Find where the given text appears and provide that cell's center as (X, Y) coordinate. 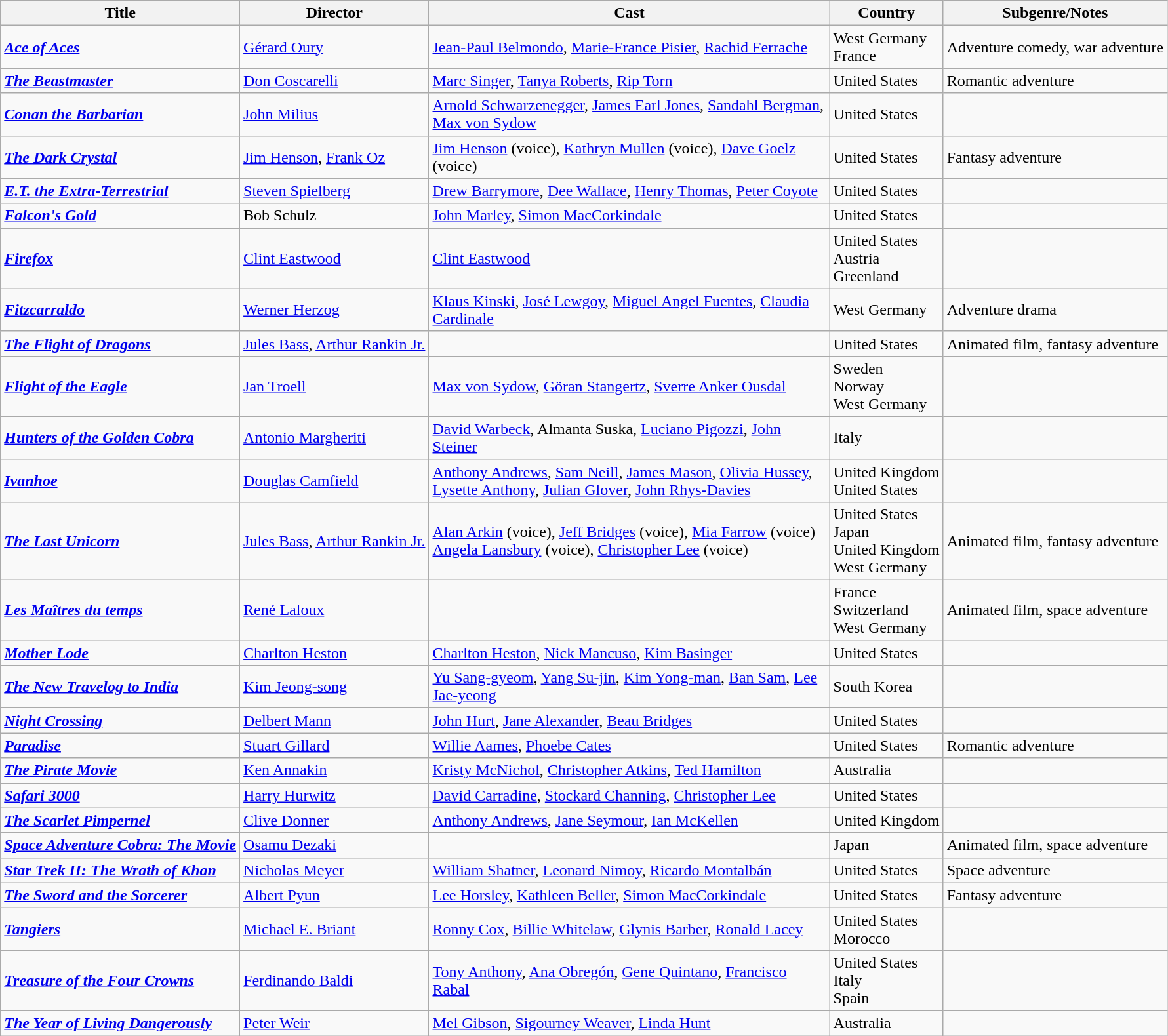
Albert Pyun (334, 895)
Country (887, 13)
The Year of Living Dangerously (121, 1023)
Nicholas Meyer (334, 870)
Harry Hurwitz (334, 795)
Director (334, 13)
United StatesItalySpain (887, 980)
Jim Henson, Frank Oz (334, 157)
The Scarlet Pimpernel (121, 820)
Yu Sang-gyeom, Yang Su-jin, Kim Yong-man, Ban Sam, Lee Jae-yeong (630, 687)
Willie Aames, Phoebe Cates (630, 746)
David Carradine, Stockard Channing, Christopher Lee (630, 795)
Subgenre/Notes (1055, 13)
United StatesJapanUnited KingdomWest Germany (887, 542)
Arnold Schwarzenegger, James Earl Jones, Sandahl Bergman, Max von Sydow (630, 114)
Anthony Andrews, Jane Seymour, Ian McKellen (630, 820)
John Milius (334, 114)
The Pirate Movie (121, 770)
The Beastmaster (121, 81)
Marc Singer, Tanya Roberts, Rip Torn (630, 81)
Les Maîtres du temps (121, 610)
Steven Spielberg (334, 191)
Klaus Kinski, José Lewgoy, Miguel Angel Fuentes, Claudia Cardinale (630, 309)
Kristy McNichol, Christopher Atkins, Ted Hamilton (630, 770)
Stuart Gillard (334, 746)
The New Travelog to India (121, 687)
West Germany (887, 309)
Gérard Oury (334, 47)
Don Coscarelli (334, 81)
Drew Barrymore, Dee Wallace, Henry Thomas, Peter Coyote (630, 191)
Ferdinando Baldi (334, 980)
Alan Arkin (voice), Jeff Bridges (voice), Mia Farrow (voice) Angela Lansbury (voice), Christopher Lee (voice) (630, 542)
William Shatner, Leonard Nimoy, Ricardo Montalbán (630, 870)
E.T. the Extra-Terrestrial (121, 191)
John Hurt, Jane Alexander, Beau Bridges (630, 721)
Adventure drama (1055, 309)
Jean-Paul Belmondo, Marie-France Pisier, Rachid Ferrache (630, 47)
United KingdomUnited States (887, 480)
René Laloux (334, 610)
Ivanhoe (121, 480)
Werner Herzog (334, 309)
Bob Schulz (334, 216)
South Korea (887, 687)
Italy (887, 438)
Tony Anthony, Ana Obregón, Gene Quintano, Francisco Rabal (630, 980)
Conan the Barbarian (121, 114)
Space adventure (1055, 870)
Flight of the Eagle (121, 386)
Mel Gibson, Sigourney Weaver, Linda Hunt (630, 1023)
Osamu Dezaki (334, 845)
FranceSwitzerlandWest Germany (887, 610)
Fitzcarraldo (121, 309)
Ken Annakin (334, 770)
Peter Weir (334, 1023)
The Last Unicorn (121, 542)
Mother Lode (121, 653)
Falcon's Gold (121, 216)
United Kingdom (887, 820)
Cast (630, 13)
Delbert Mann (334, 721)
Firefox (121, 258)
Douglas Camfield (334, 480)
The Flight of Dragons (121, 344)
Night Crossing (121, 721)
Hunters of the Golden Cobra (121, 438)
Safari 3000 (121, 795)
Space Adventure Cobra: The Movie (121, 845)
Clive Donner (334, 820)
Max von Sydow, Göran Stangertz, Sverre Anker Ousdal (630, 386)
David Warbeck, Almanta Suska, Luciano Pigozzi, John Steiner (630, 438)
Ronny Cox, Billie Whitelaw, Glynis Barber, Ronald Lacey (630, 928)
SwedenNorwayWest Germany (887, 386)
United StatesAustriaGreenland (887, 258)
The Sword and the Sorcerer (121, 895)
Jim Henson (voice), Kathryn Mullen (voice), Dave Goelz (voice) (630, 157)
Michael E. Briant (334, 928)
Anthony Andrews, Sam Neill, James Mason, Olivia Hussey, Lysette Anthony, Julian Glover, John Rhys-Davies (630, 480)
United StatesMorocco (887, 928)
West GermanyFrance (887, 47)
Kim Jeong-song (334, 687)
John Marley, Simon MacCorkindale (630, 216)
Jan Troell (334, 386)
Charlton Heston, Nick Mancuso, Kim Basinger (630, 653)
Ace of Aces (121, 47)
Japan (887, 845)
Treasure of the Four Crowns (121, 980)
The Dark Crystal (121, 157)
Adventure comedy, war adventure (1055, 47)
Lee Horsley, Kathleen Beller, Simon MacCorkindale (630, 895)
Charlton Heston (334, 653)
Paradise (121, 746)
Title (121, 13)
Tangiers (121, 928)
Star Trek II: The Wrath of Khan (121, 870)
Antonio Margheriti (334, 438)
